Identify which cell holds the provided text, then report its [x, y] central coordinate. 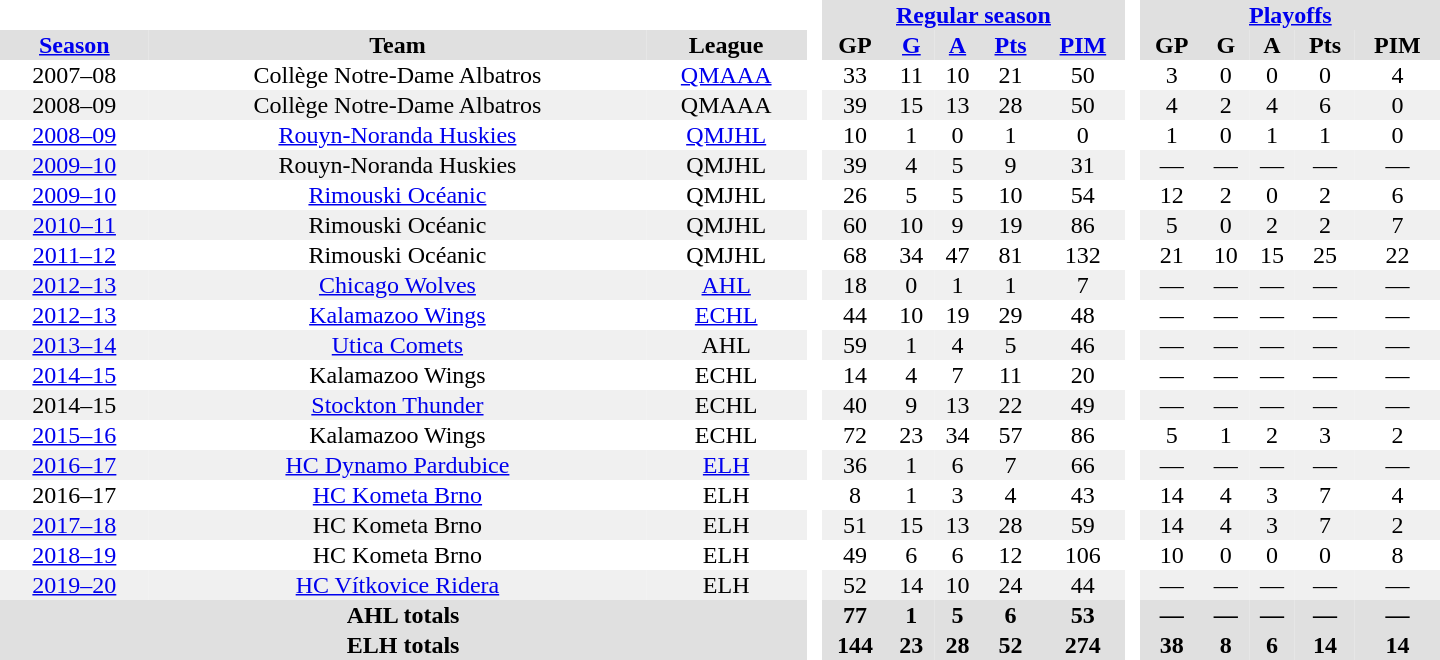
72 [856, 435]
48 [1082, 315]
2007–08 [74, 75]
33 [856, 75]
Utica Comets [398, 345]
54 [1082, 195]
HC Vítkovice Ridera [398, 585]
Chicago Wolves [398, 285]
29 [1011, 315]
31 [1082, 165]
Season [74, 45]
38 [1172, 645]
43 [1082, 495]
Team [398, 45]
68 [856, 255]
League [726, 45]
2015–16 [74, 435]
AHL totals [403, 615]
2017–18 [74, 525]
2013–14 [74, 345]
47 [957, 255]
Regular season [974, 15]
144 [856, 645]
2019–20 [74, 585]
24 [1011, 585]
274 [1082, 645]
Stockton Thunder [398, 405]
HC Dynamo Pardubice [398, 465]
66 [1082, 465]
2018–19 [74, 555]
ELH totals [403, 645]
18 [856, 285]
2010–11 [74, 225]
106 [1082, 555]
25 [1325, 255]
36 [856, 465]
53 [1082, 615]
40 [856, 405]
Playoffs [1290, 15]
57 [1011, 435]
2011–12 [74, 255]
77 [856, 615]
51 [856, 525]
132 [1082, 255]
26 [856, 195]
81 [1011, 255]
46 [1082, 345]
60 [856, 225]
20 [1082, 375]
